Return the (X, Y) coordinate for the center point of the cell that contains the specified text.  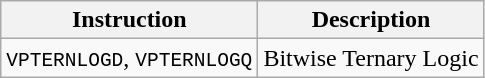
Description (371, 20)
Bitwise Ternary Logic (371, 58)
VPTERNLOGD, VPTERNLOGQ (130, 58)
Instruction (130, 20)
